Find where the given text appears and provide that cell's center as [x, y] coordinate. 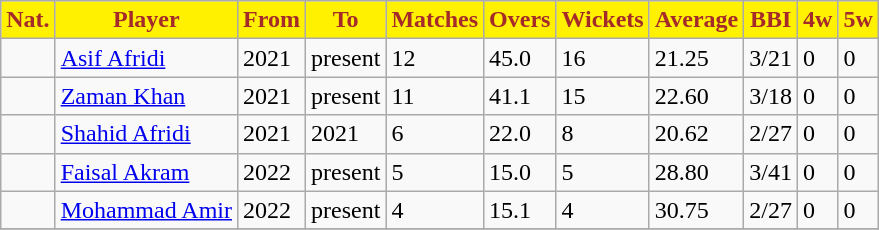
8 [602, 134]
20.62 [696, 134]
15 [602, 96]
Player [146, 20]
Wickets [602, 20]
3/18 [771, 96]
16 [602, 58]
28.80 [696, 172]
Shahid Afridi [146, 134]
3/41 [771, 172]
30.75 [696, 210]
6 [435, 134]
Overs [520, 20]
11 [435, 96]
41.1 [520, 96]
From [272, 20]
12 [435, 58]
3/21 [771, 58]
Mohammad Amir [146, 210]
Matches [435, 20]
22.0 [520, 134]
45.0 [520, 58]
15.0 [520, 172]
21.25 [696, 58]
4w [818, 20]
To [345, 20]
22.60 [696, 96]
Asif Afridi [146, 58]
Zaman Khan [146, 96]
Nat. [28, 20]
Faisal Akram [146, 172]
Average [696, 20]
BBI [771, 20]
15.1 [520, 210]
5w [858, 20]
